Extract the [x, y] coordinate from the center of the cell holding the provided text.  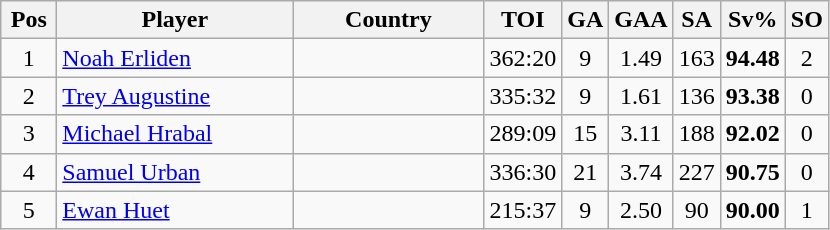
Samuel Urban [175, 172]
GA [586, 20]
1.49 [641, 58]
362:20 [523, 58]
Michael Hrabal [175, 134]
Country [388, 20]
163 [696, 58]
90 [696, 210]
94.48 [752, 58]
Pos [29, 20]
Ewan Huet [175, 210]
336:30 [523, 172]
90.00 [752, 210]
TOI [523, 20]
Noah Erliden [175, 58]
92.02 [752, 134]
215:37 [523, 210]
15 [586, 134]
5 [29, 210]
188 [696, 134]
90.75 [752, 172]
289:09 [523, 134]
SO [806, 20]
2.50 [641, 210]
136 [696, 96]
93.38 [752, 96]
Trey Augustine [175, 96]
21 [586, 172]
3 [29, 134]
Sv% [752, 20]
SA [696, 20]
335:32 [523, 96]
GAA [641, 20]
3.74 [641, 172]
4 [29, 172]
Player [175, 20]
1.61 [641, 96]
3.11 [641, 134]
227 [696, 172]
